For the text-containing cell, return its midpoint in (x, y) coordinate format. 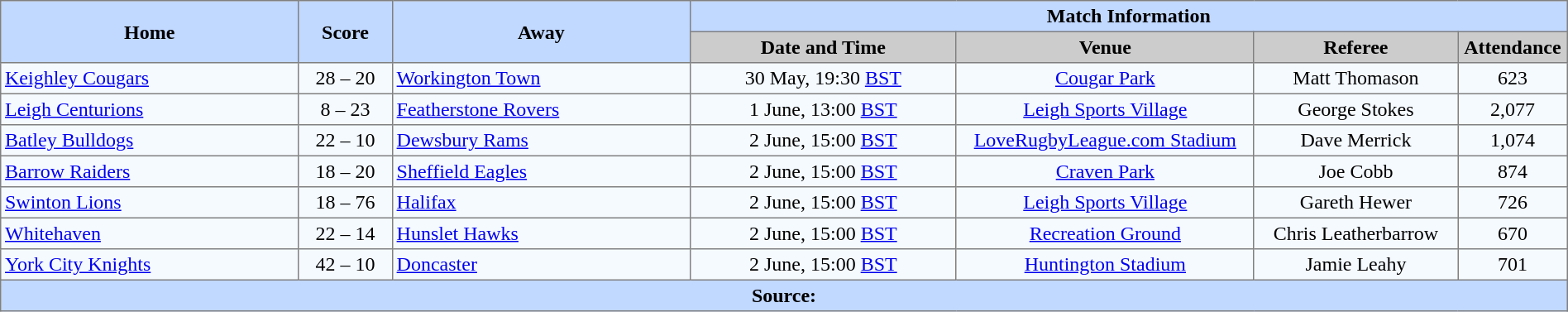
Huntington Stadium (1105, 265)
Cougar Park (1105, 79)
623 (1513, 79)
Joe Cobb (1355, 171)
Featherstone Rovers (541, 109)
2,077 (1513, 109)
Home (150, 31)
Gareth Hewer (1355, 203)
Doncaster (541, 265)
701 (1513, 265)
Referee (1355, 47)
Craven Park (1105, 171)
1,074 (1513, 141)
York City Knights (150, 265)
28 – 20 (346, 79)
1 June, 13:00 BST (823, 109)
Dave Merrick (1355, 141)
Jamie Leahy (1355, 265)
George Stokes (1355, 109)
726 (1513, 203)
18 – 76 (346, 203)
Date and Time (823, 47)
30 May, 19:30 BST (823, 79)
Matt Thomason (1355, 79)
Keighley Cougars (150, 79)
8 – 23 (346, 109)
22 – 10 (346, 141)
670 (1513, 233)
Source: (784, 295)
18 – 20 (346, 171)
Swinton Lions (150, 203)
Batley Bulldogs (150, 141)
Score (346, 31)
Chris Leatherbarrow (1355, 233)
874 (1513, 171)
Sheffield Eagles (541, 171)
Away (541, 31)
Attendance (1513, 47)
Hunslet Hawks (541, 233)
Barrow Raiders (150, 171)
Venue (1105, 47)
Recreation Ground (1105, 233)
Halifax (541, 203)
22 – 14 (346, 233)
Workington Town (541, 79)
Match Information (1128, 17)
Dewsbury Rams (541, 141)
LoveRugbyLeague.com Stadium (1105, 141)
42 – 10 (346, 265)
Whitehaven (150, 233)
Leigh Centurions (150, 109)
